Identify which cell holds the provided text, then report its (X, Y) central coordinate. 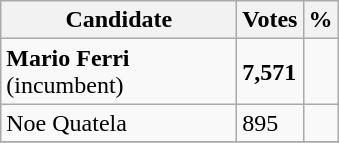
Candidate (119, 20)
Votes (270, 20)
7,571 (270, 72)
% (320, 20)
Mario Ferri (incumbent) (119, 72)
895 (270, 123)
Noe Quatela (119, 123)
